Search for the cell housing the specified text and yield its [X, Y] center coordinate. 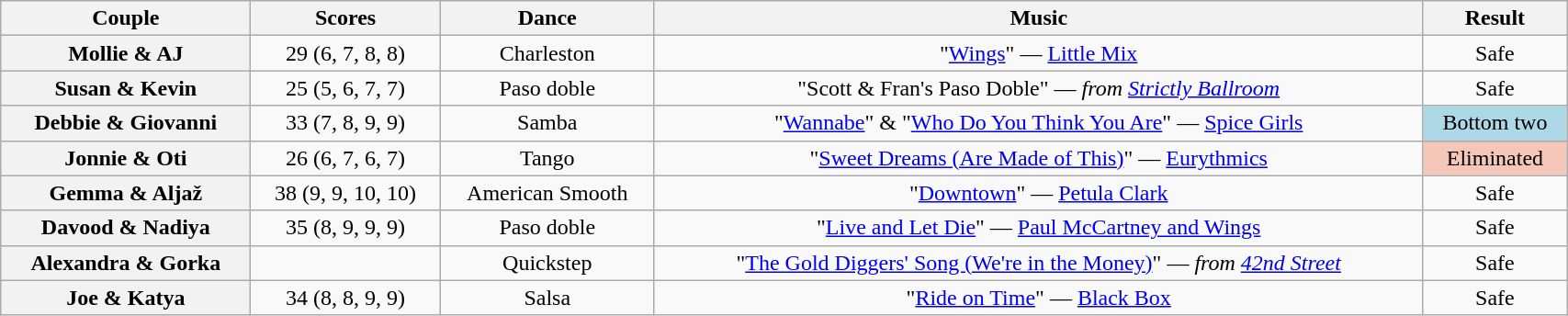
Eliminated [1495, 158]
34 (8, 8, 9, 9) [345, 298]
Susan & Kevin [126, 88]
Charleston [547, 53]
"Scott & Fran's Paso Doble" — from Strictly Ballroom [1038, 88]
American Smooth [547, 193]
Mollie & AJ [126, 53]
"Ride on Time" — Black Box [1038, 298]
"Sweet Dreams (Are Made of This)" — Eurythmics [1038, 158]
Quickstep [547, 263]
29 (6, 7, 8, 8) [345, 53]
"Downtown" — Petula Clark [1038, 193]
Debbie & Giovanni [126, 123]
"Wings" — Little Mix [1038, 53]
Dance [547, 18]
25 (5, 6, 7, 7) [345, 88]
Alexandra & Gorka [126, 263]
33 (7, 8, 9, 9) [345, 123]
Music [1038, 18]
Scores [345, 18]
Salsa [547, 298]
26 (6, 7, 6, 7) [345, 158]
"Live and Let Die" — Paul McCartney and Wings [1038, 228]
Joe & Katya [126, 298]
Couple [126, 18]
Bottom two [1495, 123]
Jonnie & Oti [126, 158]
Davood & Nadiya [126, 228]
Gemma & Aljaž [126, 193]
38 (9, 9, 10, 10) [345, 193]
"The Gold Diggers' Song (We're in the Money)" — from 42nd Street [1038, 263]
Samba [547, 123]
35 (8, 9, 9, 9) [345, 228]
Result [1495, 18]
"Wannabe" & "Who Do You Think You Are" — Spice Girls [1038, 123]
Tango [547, 158]
